Output the (X, Y) coordinate of the center of the cell containing the given text.  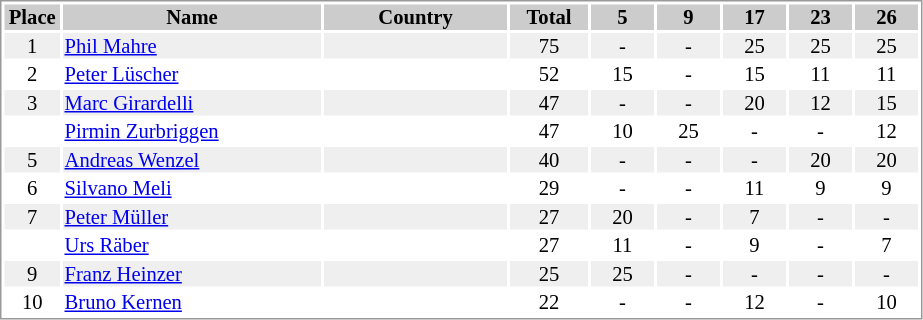
75 (549, 46)
Phil Mahre (192, 46)
52 (549, 75)
Marc Girardelli (192, 103)
6 (32, 189)
22 (549, 303)
Total (549, 17)
1 (32, 46)
40 (549, 160)
17 (754, 17)
26 (886, 17)
23 (820, 17)
2 (32, 75)
Place (32, 17)
Pirmin Zurbriggen (192, 131)
3 (32, 103)
Silvano Meli (192, 189)
Andreas Wenzel (192, 160)
Peter Lüscher (192, 75)
Urs Räber (192, 245)
Name (192, 17)
Bruno Kernen (192, 303)
Franz Heinzer (192, 274)
Country (416, 17)
Peter Müller (192, 217)
29 (549, 189)
